From the cell containing the given text, extract its center point as [X, Y] coordinate. 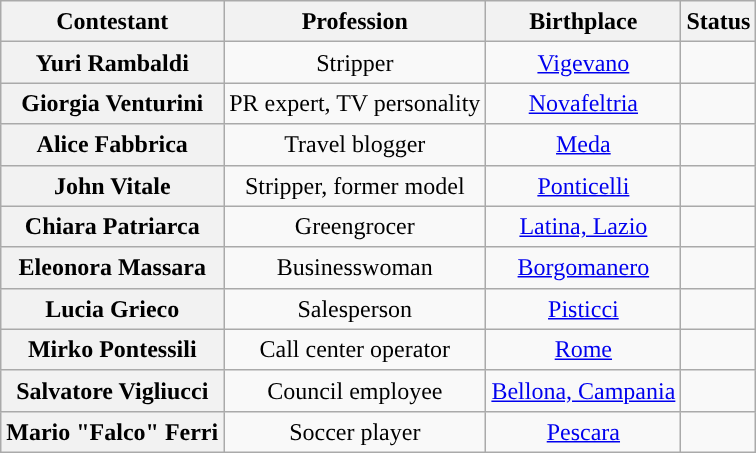
Bellona, Campania [584, 390]
PR expert, TV personality [355, 104]
Alice Fabbrica [112, 144]
Ponticelli [584, 186]
Rome [584, 350]
Travel blogger [355, 144]
Stripper [355, 62]
Businesswoman [355, 268]
Eleonora Massara [112, 268]
Call center operator [355, 350]
Mirko Pontessili [112, 350]
Yuri Rambaldi [112, 62]
Council employee [355, 390]
Status [718, 22]
Pescara [584, 432]
Meda [584, 144]
Contestant [112, 22]
Lucia Grieco [112, 308]
Salesperson [355, 308]
Greengrocer [355, 226]
Soccer player [355, 432]
Vigevano [584, 62]
John Vitale [112, 186]
Latina, Lazio [584, 226]
Chiara Patriarca [112, 226]
Novafeltria [584, 104]
Stripper, former model [355, 186]
Giorgia Venturini [112, 104]
Pisticci [584, 308]
Profession [355, 22]
Birthplace [584, 22]
Mario "Falco" Ferri [112, 432]
Borgomanero [584, 268]
Salvatore Vigliucci [112, 390]
